Search for the cell housing the specified text and yield its (x, y) center coordinate. 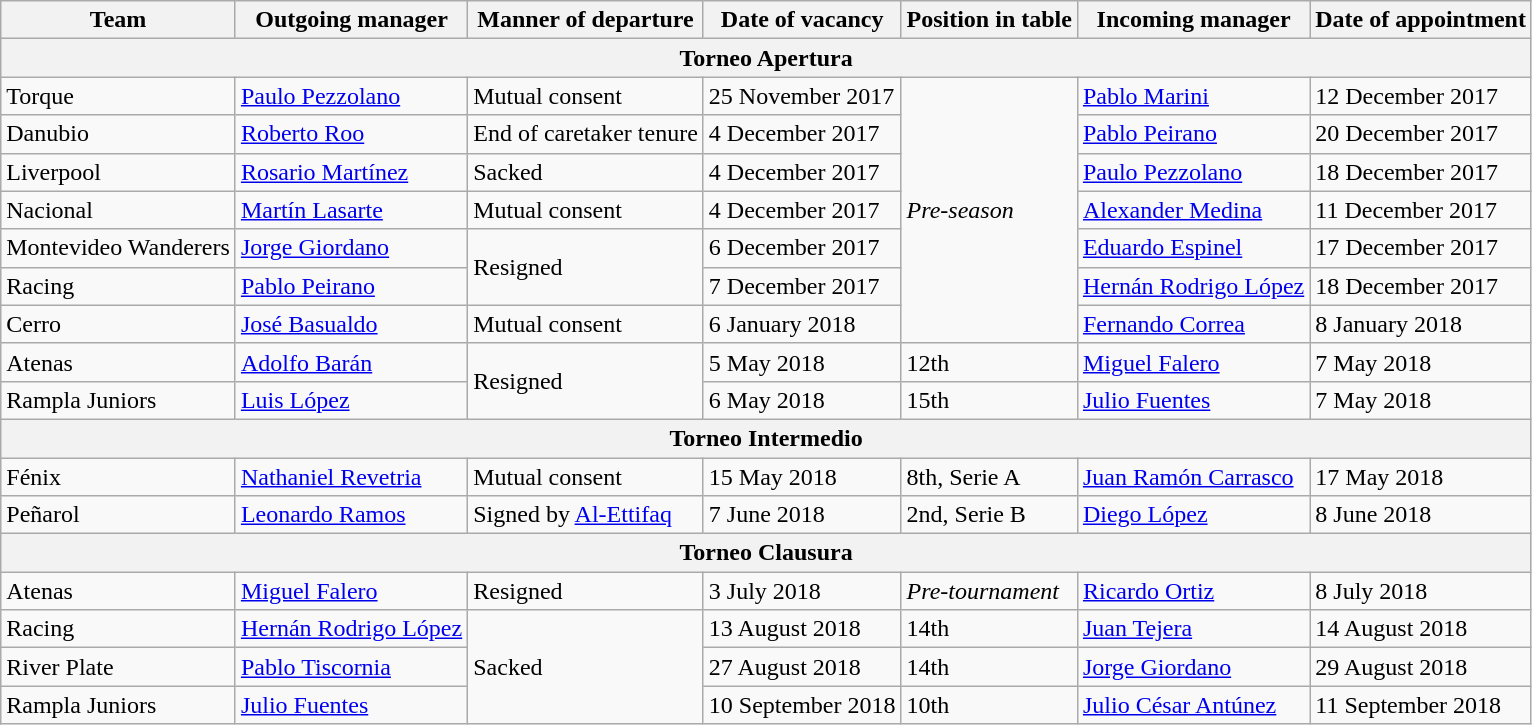
7 June 2018 (802, 515)
Torneo Apertura (766, 58)
15th (989, 400)
Adolfo Barán (351, 362)
12 December 2017 (1421, 96)
Juan Ramón Carrasco (1193, 477)
25 November 2017 (802, 96)
2nd, Serie B (989, 515)
Julio César Antúnez (1193, 705)
End of caretaker tenure (586, 134)
Manner of departure (586, 20)
6 December 2017 (802, 248)
8 June 2018 (1421, 515)
Torneo Intermedio (766, 438)
10th (989, 705)
5 May 2018 (802, 362)
14 August 2018 (1421, 629)
Alexander Medina (1193, 210)
River Plate (118, 667)
Eduardo Espinel (1193, 248)
Signed by Al-Ettifaq (586, 515)
Torque (118, 96)
29 August 2018 (1421, 667)
Date of vacancy (802, 20)
11 September 2018 (1421, 705)
Fernando Correa (1193, 324)
Rosario Martínez (351, 172)
Cerro (118, 324)
Pre-season (989, 210)
Montevideo Wanderers (118, 248)
6 January 2018 (802, 324)
8 July 2018 (1421, 591)
Roberto Roo (351, 134)
Incoming manager (1193, 20)
Diego López (1193, 515)
17 December 2017 (1421, 248)
13 August 2018 (802, 629)
Danubio (118, 134)
Juan Tejera (1193, 629)
17 May 2018 (1421, 477)
Position in table (989, 20)
Fénix (118, 477)
27 August 2018 (802, 667)
Martín Lasarte (351, 210)
Leonardo Ramos (351, 515)
Outgoing manager (351, 20)
15 May 2018 (802, 477)
Team (118, 20)
3 July 2018 (802, 591)
Liverpool (118, 172)
8 January 2018 (1421, 324)
Date of appointment (1421, 20)
6 May 2018 (802, 400)
20 December 2017 (1421, 134)
11 December 2017 (1421, 210)
Pablo Tiscornia (351, 667)
Nacional (118, 210)
10 September 2018 (802, 705)
Peñarol (118, 515)
7 December 2017 (802, 286)
8th, Serie A (989, 477)
Torneo Clausura (766, 553)
Luis López (351, 400)
Pre-tournament (989, 591)
José Basualdo (351, 324)
Nathaniel Revetria (351, 477)
Pablo Marini (1193, 96)
Ricardo Ortiz (1193, 591)
12th (989, 362)
